Scan for the cell matching the given text and deliver its [X, Y] coordinate at center. 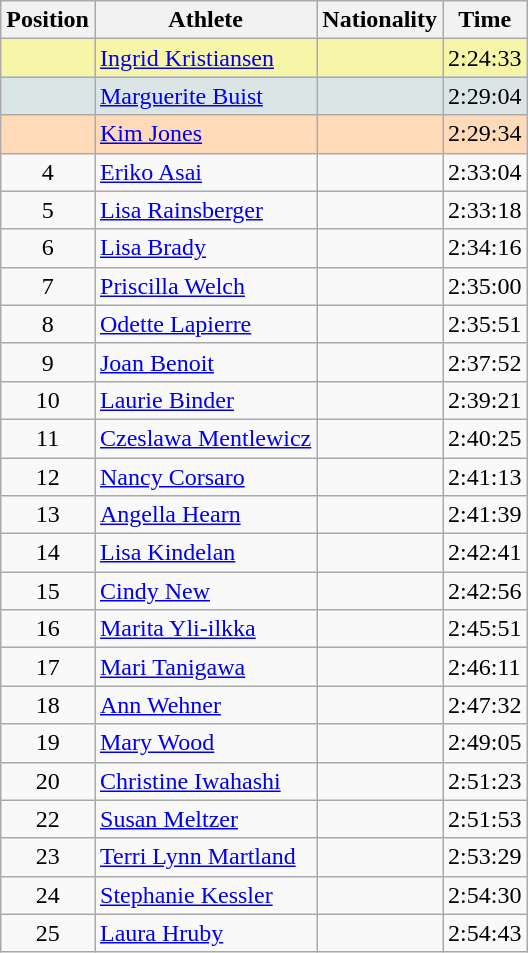
2:33:04 [485, 172]
10 [48, 400]
Nationality [380, 20]
Susan Meltzer [205, 819]
Odette Lapierre [205, 324]
14 [48, 553]
2:42:41 [485, 553]
Eriko Asai [205, 172]
7 [48, 286]
Athlete [205, 20]
Ann Wehner [205, 705]
8 [48, 324]
Stephanie Kessler [205, 895]
2:51:23 [485, 781]
20 [48, 781]
Christine Iwahashi [205, 781]
2:41:13 [485, 477]
Mari Tanigawa [205, 667]
Terri Lynn Martland [205, 857]
11 [48, 438]
Cindy New [205, 591]
Lisa Brady [205, 248]
Kim Jones [205, 134]
18 [48, 705]
Time [485, 20]
Priscilla Welch [205, 286]
2:34:16 [485, 248]
2:45:51 [485, 629]
5 [48, 210]
Ingrid Kristiansen [205, 58]
2:29:34 [485, 134]
13 [48, 515]
2:54:43 [485, 933]
Marita Yli-ilkka [205, 629]
Marguerite Buist [205, 96]
2:47:32 [485, 705]
Joan Benoit [205, 362]
2:35:51 [485, 324]
6 [48, 248]
22 [48, 819]
2:35:00 [485, 286]
Czeslawa Mentlewicz [205, 438]
2:53:29 [485, 857]
2:24:33 [485, 58]
17 [48, 667]
2:51:53 [485, 819]
23 [48, 857]
2:41:39 [485, 515]
12 [48, 477]
Angella Hearn [205, 515]
2:37:52 [485, 362]
4 [48, 172]
24 [48, 895]
Nancy Corsaro [205, 477]
Laura Hruby [205, 933]
2:46:11 [485, 667]
Mary Wood [205, 743]
19 [48, 743]
25 [48, 933]
16 [48, 629]
15 [48, 591]
2:39:21 [485, 400]
2:42:56 [485, 591]
2:29:04 [485, 96]
2:40:25 [485, 438]
Lisa Kindelan [205, 553]
Laurie Binder [205, 400]
Position [48, 20]
2:33:18 [485, 210]
Lisa Rainsberger [205, 210]
9 [48, 362]
2:54:30 [485, 895]
2:49:05 [485, 743]
